Search for the cell housing the specified text and yield its (x, y) center coordinate. 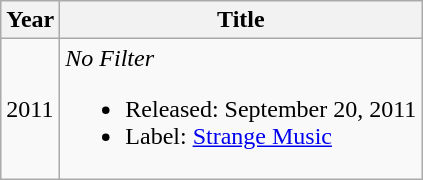
Title (241, 20)
Year (30, 20)
2011 (30, 109)
No FilterReleased: September 20, 2011Label: Strange Music (241, 109)
